Output the [x, y] coordinate of the center of the cell containing the given text.  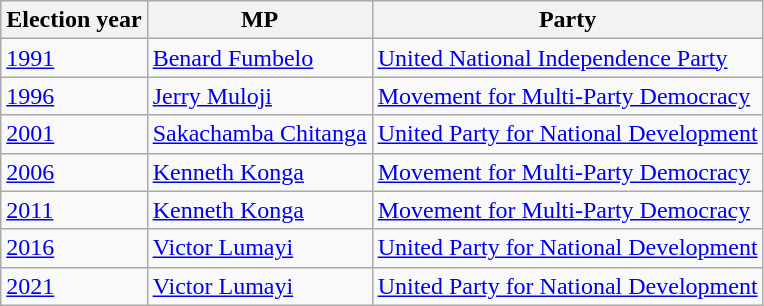
2016 [74, 248]
2011 [74, 210]
Party [568, 20]
1991 [74, 58]
Benard Fumbelo [260, 58]
MP [260, 20]
Sakachamba Chitanga [260, 134]
2001 [74, 134]
1996 [74, 96]
2021 [74, 286]
United National Independence Party [568, 58]
Jerry Muloji [260, 96]
2006 [74, 172]
Election year [74, 20]
